Return (x, y) of the center of cell containing provided text 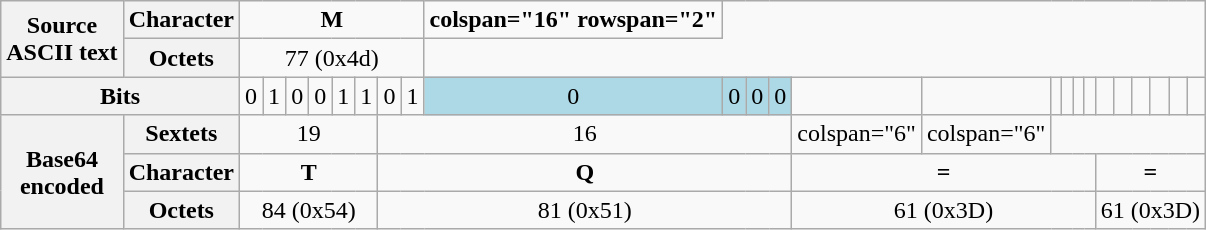
77 (0x4d) (331, 58)
Sextets (181, 134)
19 (308, 134)
16 (585, 134)
Base64 encoded (62, 172)
colspan="16" rowspan="2" (574, 20)
84 (0x54) (308, 210)
Source ASCII text (62, 39)
Bits (120, 96)
81 (0x51) (585, 210)
T (308, 172)
M (331, 20)
Q (585, 172)
